Locate the cell with the specified text and output its [x, y] center coordinate. 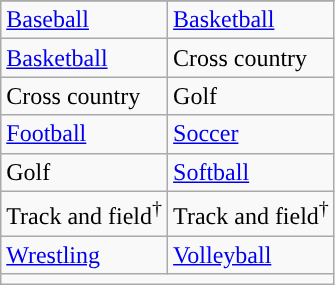
Volleyball [252, 255]
Baseball [84, 20]
Wrestling [84, 255]
Soccer [252, 134]
Football [84, 134]
Softball [252, 172]
